From the cell containing the given text, extract its center point as (X, Y) coordinate. 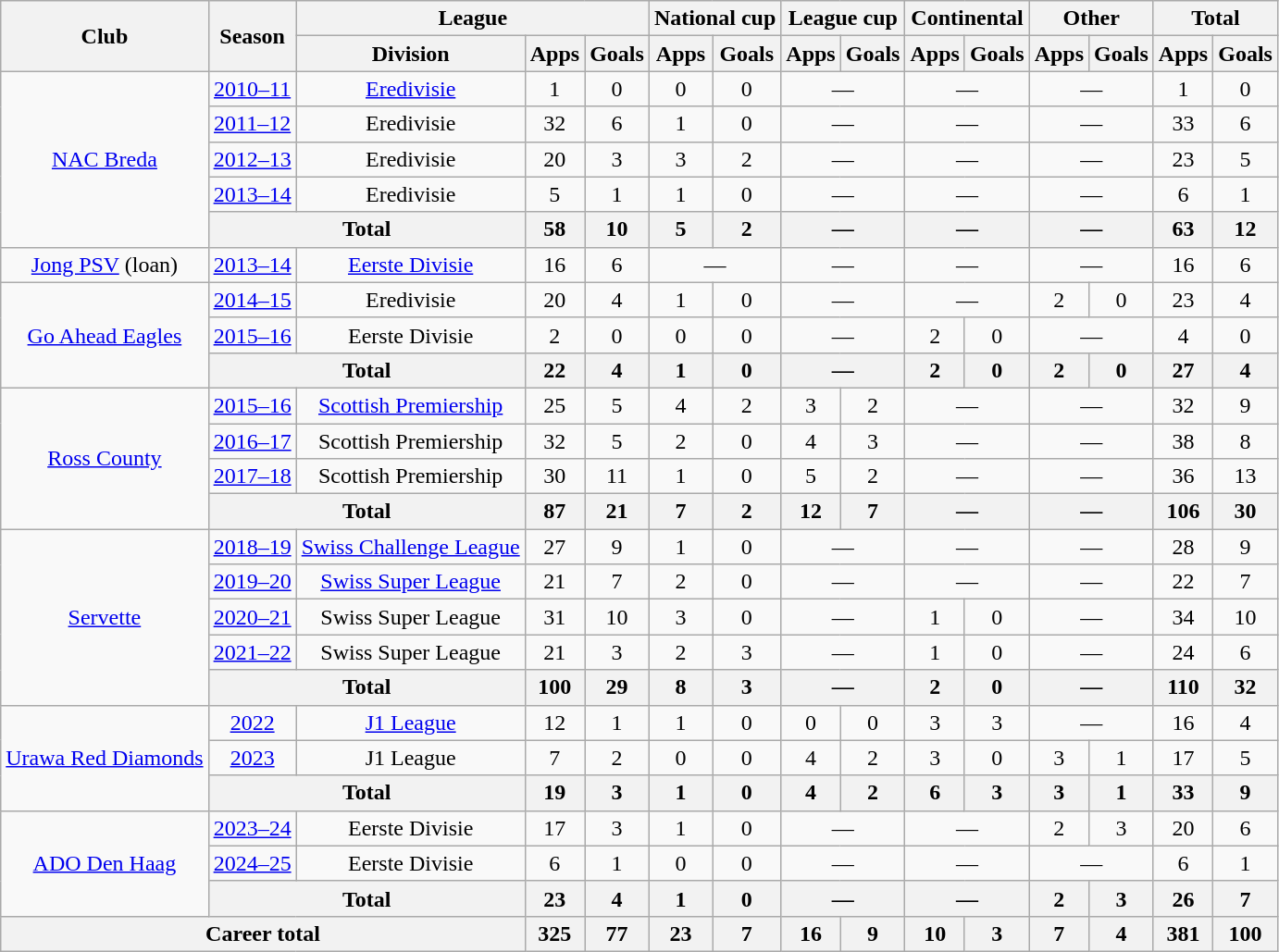
Career total (263, 933)
League (472, 19)
26 (1183, 898)
2022 (252, 723)
34 (1183, 617)
24 (1183, 652)
58 (554, 229)
2021–22 (252, 652)
2018–19 (252, 547)
Other (1091, 19)
2012–13 (252, 159)
League cup (843, 19)
Go Ahead Eagles (105, 335)
Season (252, 36)
325 (554, 933)
Division (411, 54)
2014–15 (252, 300)
2010–11 (252, 89)
2023 (252, 758)
19 (554, 793)
31 (554, 617)
2017–18 (252, 476)
11 (617, 476)
2011–12 (252, 124)
13 (1246, 476)
Urawa Red Diamonds (105, 758)
National cup (714, 19)
Servette (105, 617)
2016–17 (252, 441)
28 (1183, 547)
2019–20 (252, 582)
381 (1183, 933)
25 (554, 405)
Swiss Challenge League (411, 547)
106 (1183, 512)
29 (617, 687)
ADO Den Haag (105, 863)
Continental (967, 19)
36 (1183, 476)
2023–24 (252, 828)
2020–21 (252, 617)
38 (1183, 441)
NAC Breda (105, 159)
63 (1183, 229)
2024–25 (252, 863)
77 (617, 933)
Jong PSV (loan) (105, 265)
110 (1183, 687)
Club (105, 36)
87 (554, 512)
Ross County (105, 458)
